Determine the (X, Y) coordinate at the center of the cell enclosing the given text.  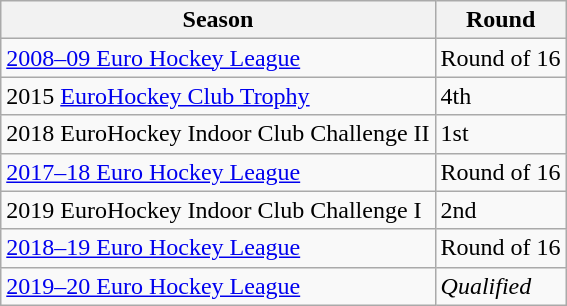
2017–18 Euro Hockey League (218, 172)
2018–19 Euro Hockey League (218, 248)
Season (218, 20)
2015 EuroHockey Club Trophy (218, 96)
2019–20 Euro Hockey League (218, 286)
2nd (500, 210)
1st (500, 134)
Qualified (500, 286)
4th (500, 96)
2018 EuroHockey Indoor Club Challenge II (218, 134)
Round (500, 20)
2019 EuroHockey Indoor Club Challenge I (218, 210)
2008–09 Euro Hockey League (218, 58)
